Extract the (x, y) coordinate from the center of the cell holding the provided text.  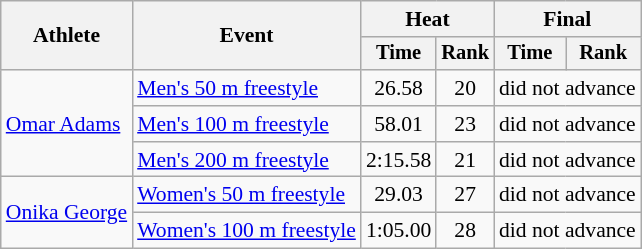
Event (246, 36)
Men's 100 m freestyle (246, 124)
Women's 100 m freestyle (246, 231)
Onika George (66, 212)
Men's 200 m freestyle (246, 160)
Heat (428, 19)
26.58 (398, 88)
28 (465, 231)
27 (465, 195)
Men's 50 m freestyle (246, 88)
21 (465, 160)
23 (465, 124)
Final (568, 19)
2:15.58 (398, 160)
20 (465, 88)
58.01 (398, 124)
Omar Adams (66, 124)
Women's 50 m freestyle (246, 195)
29.03 (398, 195)
1:05.00 (398, 231)
Athlete (66, 36)
